Identify which cell holds the provided text, then report its (x, y) central coordinate. 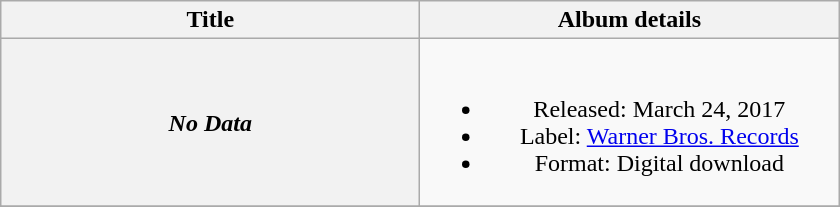
Title (210, 20)
Released: March 24, 2017Label: Warner Bros. RecordsFormat: Digital download (630, 122)
No Data (210, 122)
Album details (630, 20)
